Find where the given text appears and provide that cell's center as [x, y] coordinate. 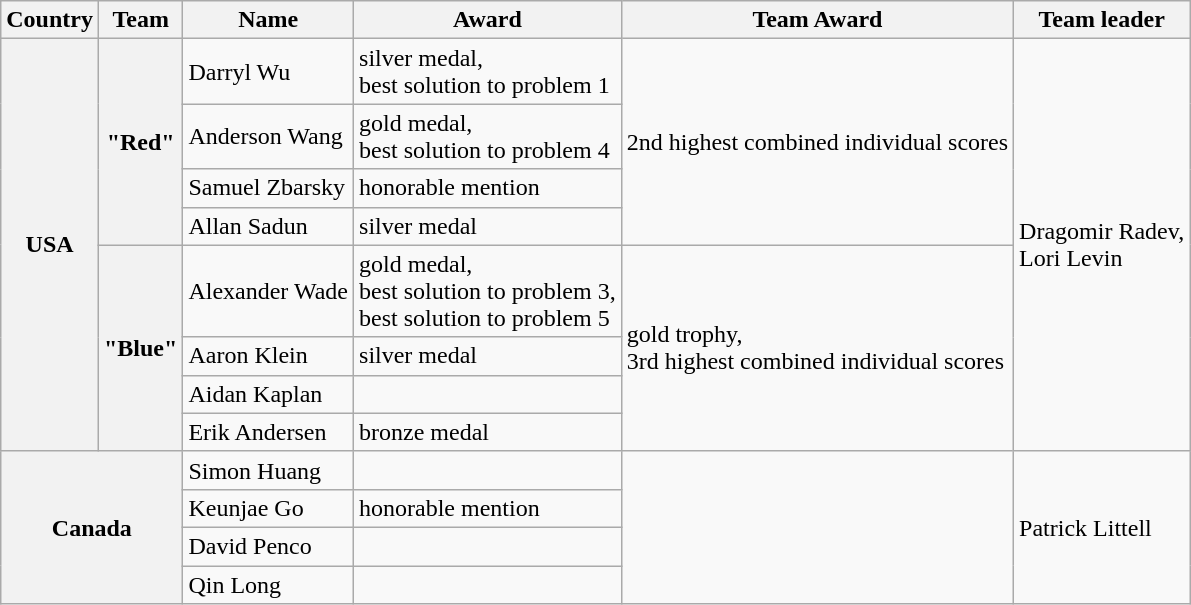
Allan Sadun [268, 226]
Keunjae Go [268, 508]
Name [268, 20]
silver medal,best solution to problem 1 [488, 72]
"Red" [140, 142]
Anderson Wang [268, 136]
Alexander Wade [268, 291]
Aaron Klein [268, 356]
Team leader [1102, 20]
Team Award [817, 20]
Erik Andersen [268, 432]
Aidan Kaplan [268, 394]
David Penco [268, 546]
USA [50, 245]
gold medal,best solution to problem 3,best solution to problem 5 [488, 291]
Dragomir Radev,Lori Levin [1102, 245]
gold trophy,3rd highest combined individual scores [817, 348]
Country [50, 20]
Award [488, 20]
Patrick Littell [1102, 527]
2nd highest combined individual scores [817, 142]
Canada [92, 527]
Qin Long [268, 585]
Team [140, 20]
gold medal,best solution to problem 4 [488, 136]
Darryl Wu [268, 72]
Simon Huang [268, 470]
"Blue" [140, 348]
bronze medal [488, 432]
Samuel Zbarsky [268, 188]
